Search for the cell housing the specified text and yield its [x, y] center coordinate. 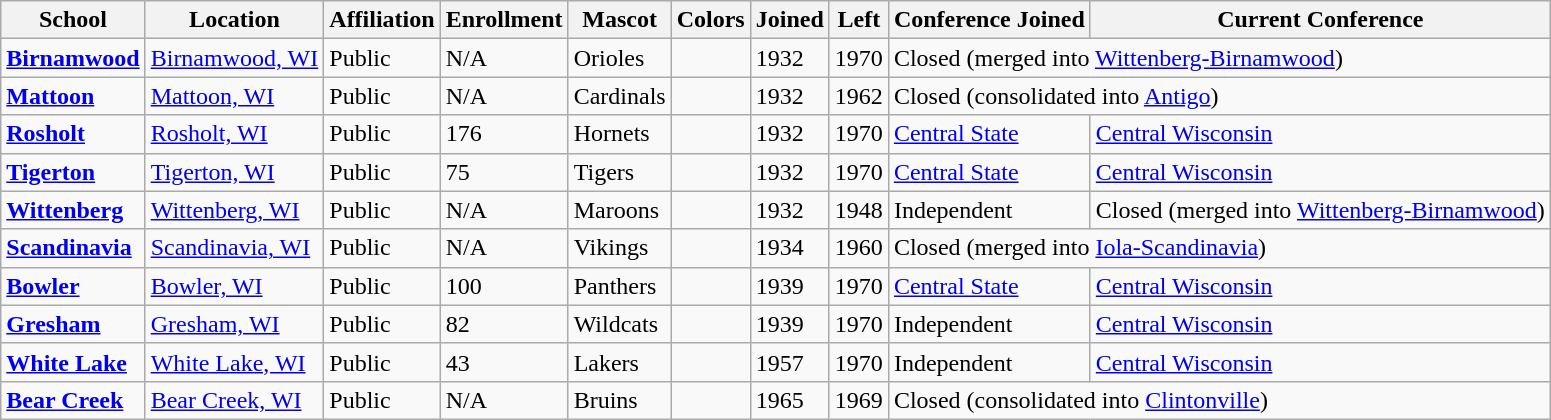
Tigerton, WI [234, 172]
Colors [710, 20]
Maroons [620, 210]
Wittenberg [73, 210]
Mascot [620, 20]
82 [504, 324]
Hornets [620, 134]
Bowler [73, 286]
Current Conference [1320, 20]
Rosholt [73, 134]
Bear Creek [73, 400]
176 [504, 134]
Wittenberg, WI [234, 210]
Gresham, WI [234, 324]
Rosholt, WI [234, 134]
White Lake, WI [234, 362]
White Lake [73, 362]
Closed (merged into Iola-Scandinavia) [1219, 248]
Bruins [620, 400]
Joined [790, 20]
1960 [858, 248]
1934 [790, 248]
Enrollment [504, 20]
43 [504, 362]
School [73, 20]
Conference Joined [989, 20]
Scandinavia, WI [234, 248]
Cardinals [620, 96]
Tigers [620, 172]
Birnamwood [73, 58]
Scandinavia [73, 248]
Bowler, WI [234, 286]
Wildcats [620, 324]
Mattoon [73, 96]
Closed (consolidated into Antigo) [1219, 96]
Closed (consolidated into Clintonville) [1219, 400]
1969 [858, 400]
75 [504, 172]
Vikings [620, 248]
1962 [858, 96]
Lakers [620, 362]
Tigerton [73, 172]
Mattoon, WI [234, 96]
1965 [790, 400]
Affiliation [382, 20]
1948 [858, 210]
Left [858, 20]
Panthers [620, 286]
Birnamwood, WI [234, 58]
100 [504, 286]
Location [234, 20]
Gresham [73, 324]
Orioles [620, 58]
Bear Creek, WI [234, 400]
1957 [790, 362]
